Extract the [X, Y] coordinate from the center of the cell holding the provided text.  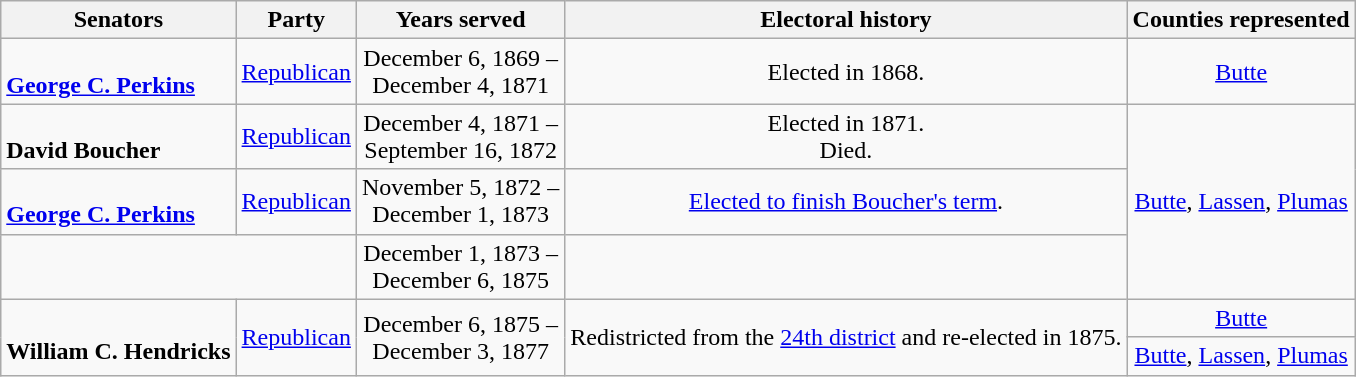
Redistricted from the 24th district and re-elected in 1875. [846, 337]
William C. Hendricks [118, 337]
Senators [118, 20]
November 5, 1872 – December 1, 1873 [460, 202]
December 6, 1869 – December 4, 1871 [460, 72]
Electoral history [846, 20]
Counties represented [1241, 20]
December 6, 1875 – December 3, 1877 [460, 337]
Party [296, 20]
Elected in 1871. Died. [846, 136]
Elected to finish Boucher's term. [846, 202]
December 4, 1871 – September 16, 1872 [460, 136]
Elected in 1868. [846, 72]
Years served [460, 20]
David Boucher [118, 136]
December 1, 1873 – December 6, 1875 [460, 266]
